Determine the (x, y) coordinate at the center of the cell enclosing the given text.  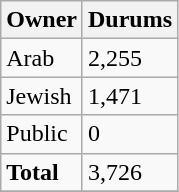
Durums (130, 20)
1,471 (130, 96)
2,255 (130, 58)
0 (130, 134)
Jewish (42, 96)
Total (42, 172)
Owner (42, 20)
3,726 (130, 172)
Public (42, 134)
Arab (42, 58)
